Pinpoint the cell where the given text exists, returning its (x, y) midpoint coordinate. 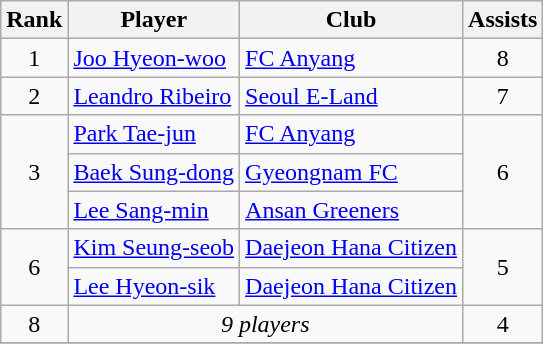
Park Tae-jun (154, 134)
3 (34, 172)
Lee Hyeon-sik (154, 286)
4 (503, 324)
Kim Seung-seob (154, 248)
Lee Sang-min (154, 210)
5 (503, 267)
Seoul E-Land (352, 96)
Rank (34, 20)
Ansan Greeners (352, 210)
Club (352, 20)
Baek Sung-dong (154, 172)
7 (503, 96)
Player (154, 20)
Leandro Ribeiro (154, 96)
1 (34, 58)
2 (34, 96)
9 players (266, 324)
Assists (503, 20)
Gyeongnam FC (352, 172)
Joo Hyeon-woo (154, 58)
